Search for the cell housing the specified text and yield its (X, Y) center coordinate. 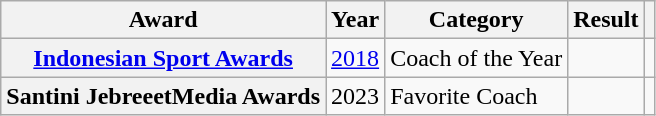
Year (356, 20)
Indonesian Sport Awards (164, 58)
Coach of the Year (476, 58)
Santini JebreeetMedia Awards (164, 96)
Category (476, 20)
2018 (356, 58)
Award (164, 20)
Favorite Coach (476, 96)
2023 (356, 96)
Result (606, 20)
